Scan for the cell matching the given text and deliver its [x, y] coordinate at center. 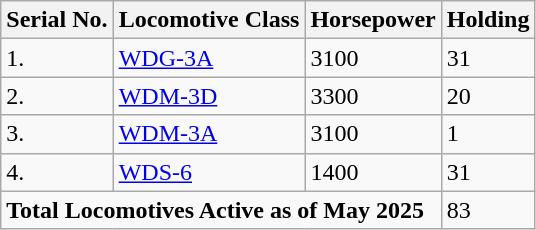
1 [488, 134]
WDG-3A [209, 58]
1400 [373, 172]
2. [57, 96]
WDM-3A [209, 134]
WDS-6 [209, 172]
Serial No. [57, 20]
Horsepower [373, 20]
20 [488, 96]
WDM-3D [209, 96]
3. [57, 134]
3300 [373, 96]
4. [57, 172]
83 [488, 210]
Holding [488, 20]
Total Locomotives Active as of May 2025 [221, 210]
Locomotive Class [209, 20]
1. [57, 58]
